Scan for the cell matching the given text and deliver its [x, y] coordinate at center. 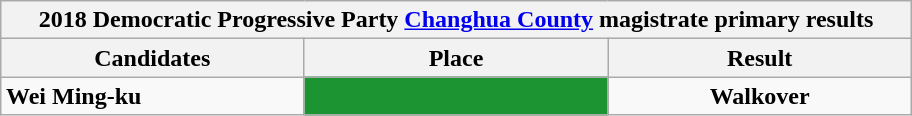
Result [760, 58]
2018 Democratic Progressive Party Changhua County magistrate primary results [456, 20]
Wei Ming-ku [152, 96]
Candidates [152, 58]
Walkover [760, 96]
Place [456, 58]
